Capture the cell that displays the provided text and extract its [X, Y] central coordinate. 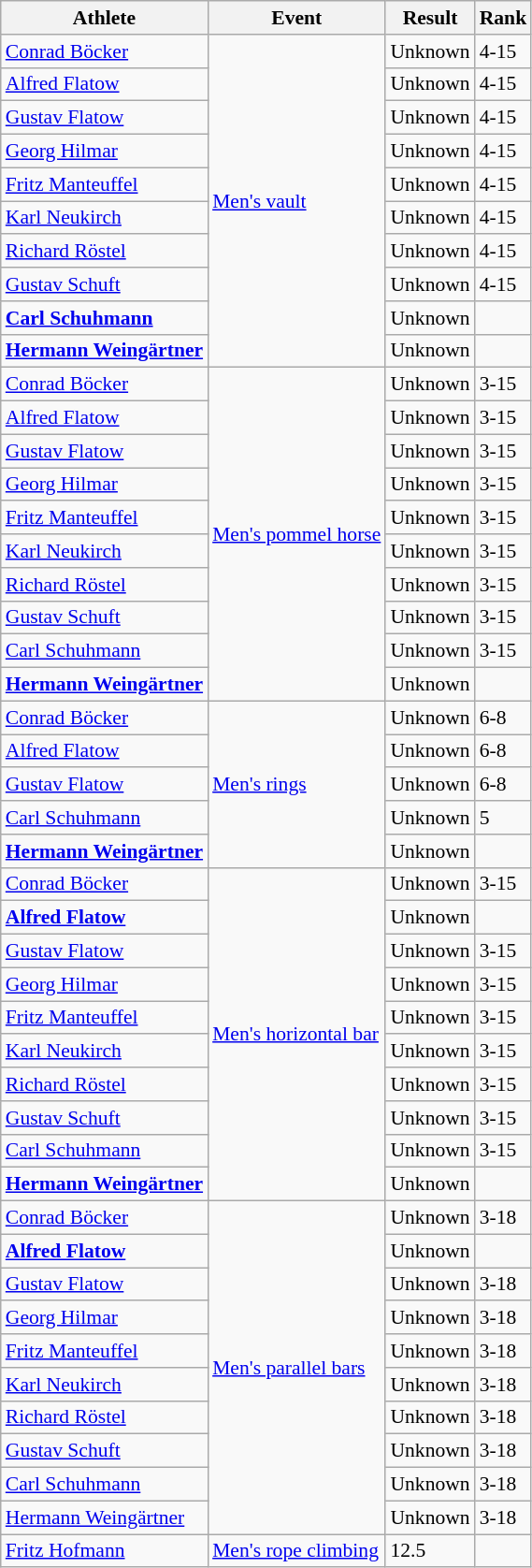
Result [430, 18]
Men's pommel horse [296, 534]
Fritz Hofmann [105, 1551]
12.5 [430, 1551]
Event [296, 18]
Rank [503, 18]
Men's horizontal bar [296, 1034]
Men's rope climbing [296, 1551]
Men's vault [296, 201]
5 [503, 818]
Men's parallel bars [296, 1368]
Men's rings [296, 784]
Athlete [105, 18]
